Identify which cell holds the provided text, then report its (X, Y) central coordinate. 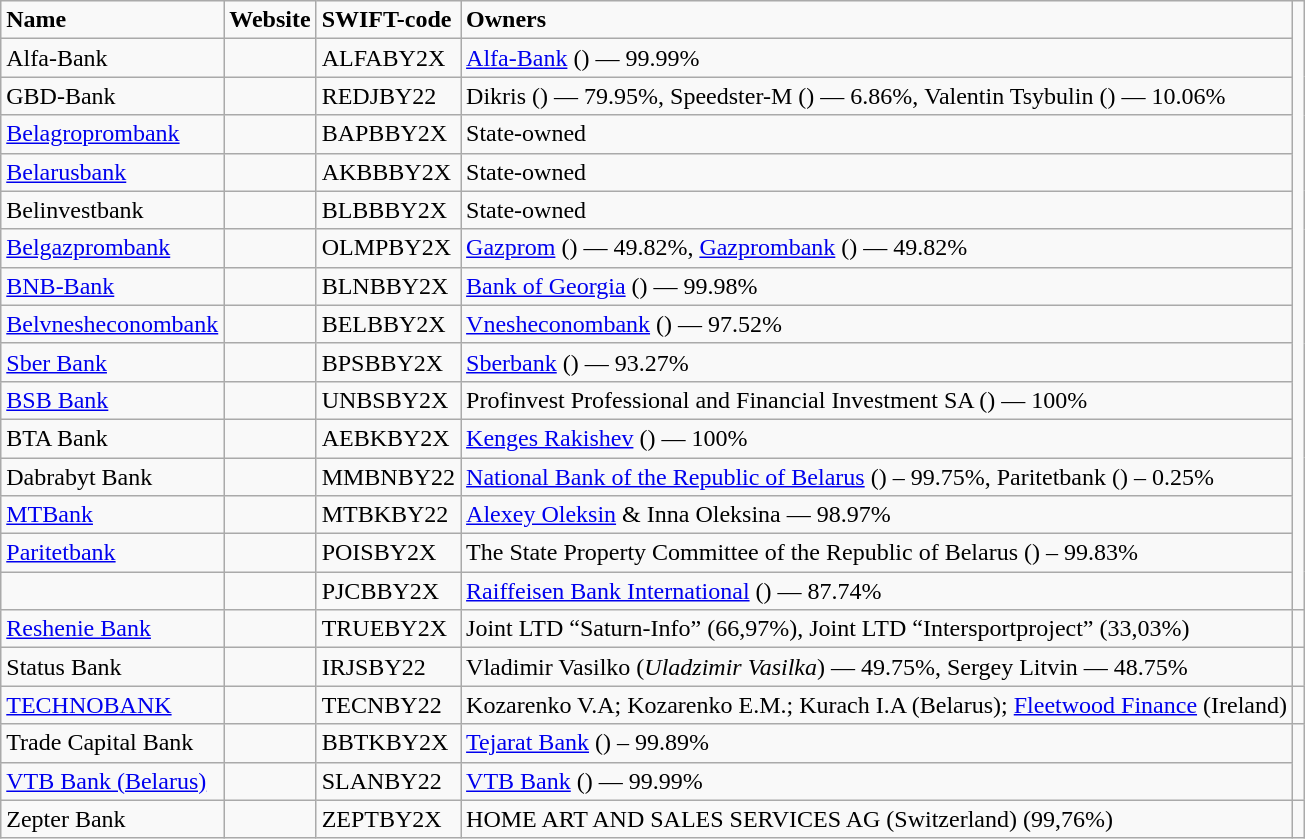
Belarusbank (112, 172)
Trade Capital Bank (112, 743)
Belvnesheconombank (112, 324)
MMBNBY22 (388, 477)
Zepter Bank (112, 819)
AEBKBY2X (388, 438)
TECHNOBANK (112, 705)
Joint LTD “Saturn-Info” (66,97%), Joint LTD “Intersportproject” (33,03%) (877, 629)
VTB Bank () — 99.99% (877, 781)
VTB Bank (Belarus) (112, 781)
Belinvestbank (112, 210)
SWIFT-code (388, 20)
REDJBY22 (388, 96)
Sberbank () — 93.27% (877, 362)
MTBKBY22 (388, 515)
ZEPTBY2X (388, 819)
MTBank (112, 515)
Website (270, 20)
PJCBBY2X (388, 591)
Name (112, 20)
Dikris () — 79.95%, Speedster-М () — 6.86%, Valentin Tsybulin () — 10.06% (877, 96)
Belagroprombank (112, 134)
BTA Bank (112, 438)
BLNBBY2X (388, 286)
SLANBY22 (388, 781)
Alfa-Bank (112, 58)
Reshenie Bank (112, 629)
Status Bank (112, 667)
Bank of Georgia () — 99.98% (877, 286)
Raiffeisen Bank International () — 87.74% (877, 591)
BBTKBY2X (388, 743)
BAPBBY2X (388, 134)
Gazprom () — 49.82%, Gazprombank () — 49.82% (877, 248)
UNBSBY2X (388, 400)
BSB Bank (112, 400)
TRUEBY2X (388, 629)
Kozarenko V.A; Kozarenko E.M.; Kurach I.A (Belarus); Fleetwood Finance (Ireland) (877, 705)
Alexey Oleksin & Inna Oleksina — 98.97% (877, 515)
Sber Bank (112, 362)
Profinvest Professional and Financial Investment SA () — 100% (877, 400)
POISBY2X (388, 553)
Alfa-Bank () — 99.99% (877, 58)
BPSBBY2X (388, 362)
BLBBBY2X (388, 210)
Kenges Rakishev () — 100% (877, 438)
OLMPBY2X (388, 248)
Owners (877, 20)
Paritetbank (112, 553)
National Bank of the Republic of Belarus () – 99.75%, Paritetbank () – 0.25% (877, 477)
Dabrabyt Bank (112, 477)
Tejarat Bank () – 99.89% (877, 743)
Belgazprombank (112, 248)
GBD-Bank (112, 96)
Vnesheconombank () — 97.52% (877, 324)
HOME ART AND SALES SERVICES AG (Switzerland) (99,76%) (877, 819)
IRJSBY22 (388, 667)
Vladimir Vasilko (Uladzimir Vasilka) — 49.75%, Sergey Litvin — 48.75% (877, 667)
ALFABY2X (388, 58)
BELBBY2X (388, 324)
AKBBBY2X (388, 172)
BNB-Bank (112, 286)
The State Property Committee of the Republic of Belarus () – 99.83% (877, 553)
TECNBY22 (388, 705)
